Return the (x, y) coordinate for the center point of the cell that contains the specified text.  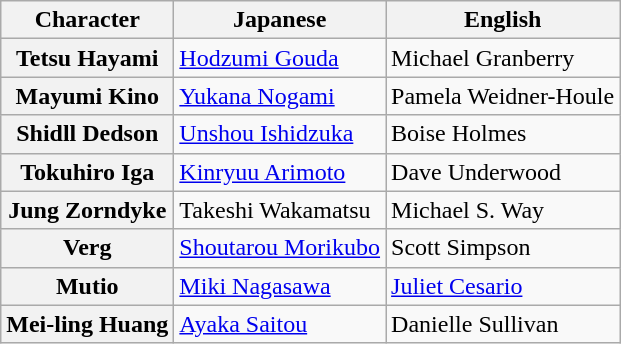
Scott Simpson (503, 248)
Tokuhiro Iga (88, 172)
Jung Zorndyke (88, 210)
Unshou Ishidzuka (280, 134)
Kinryuu Arimoto (280, 172)
Mayumi Kino (88, 96)
Hodzumi Gouda (280, 58)
Character (88, 20)
Verg (88, 248)
Danielle Sullivan (503, 324)
Shoutarou Morikubo (280, 248)
Ayaka Saitou (280, 324)
Miki Nagasawa (280, 286)
English (503, 20)
Yukana Nogami (280, 96)
Tetsu Hayami (88, 58)
Michael S. Way (503, 210)
Mei-ling Huang (88, 324)
Shidll Dedson (88, 134)
Pamela Weidner-Houle (503, 96)
Juliet Cesario (503, 286)
Takeshi Wakamatsu (280, 210)
Japanese (280, 20)
Dave Underwood (503, 172)
Mutio (88, 286)
Michael Granberry (503, 58)
Boise Holmes (503, 134)
